Return [X, Y] of the center of cell containing provided text 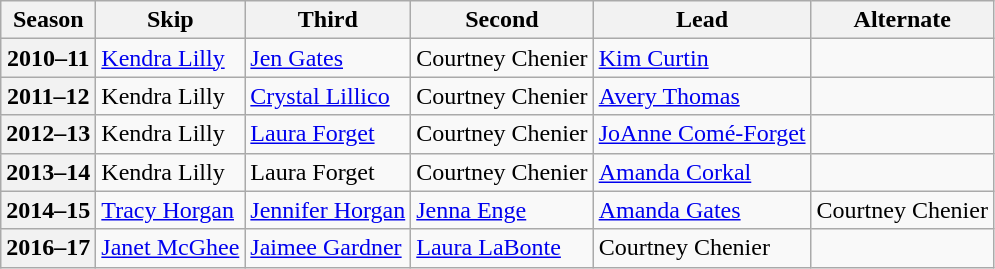
Alternate [902, 20]
Kim Curtin [702, 58]
Jaimee Gardner [328, 248]
Jennifer Horgan [328, 210]
Tracy Horgan [170, 210]
Skip [170, 20]
Second [502, 20]
2012–13 [48, 134]
Amanda Gates [702, 210]
Third [328, 20]
2010–11 [48, 58]
Laura LaBonte [502, 248]
2011–12 [48, 96]
Janet McGhee [170, 248]
2013–14 [48, 172]
Lead [702, 20]
Jen Gates [328, 58]
Amanda Corkal [702, 172]
2016–17 [48, 248]
Avery Thomas [702, 96]
Season [48, 20]
Jenna Enge [502, 210]
2014–15 [48, 210]
Crystal Lillico [328, 96]
JoAnne Comé-Forget [702, 134]
